Extract the [X, Y] coordinate from the center of the cell holding the provided text.  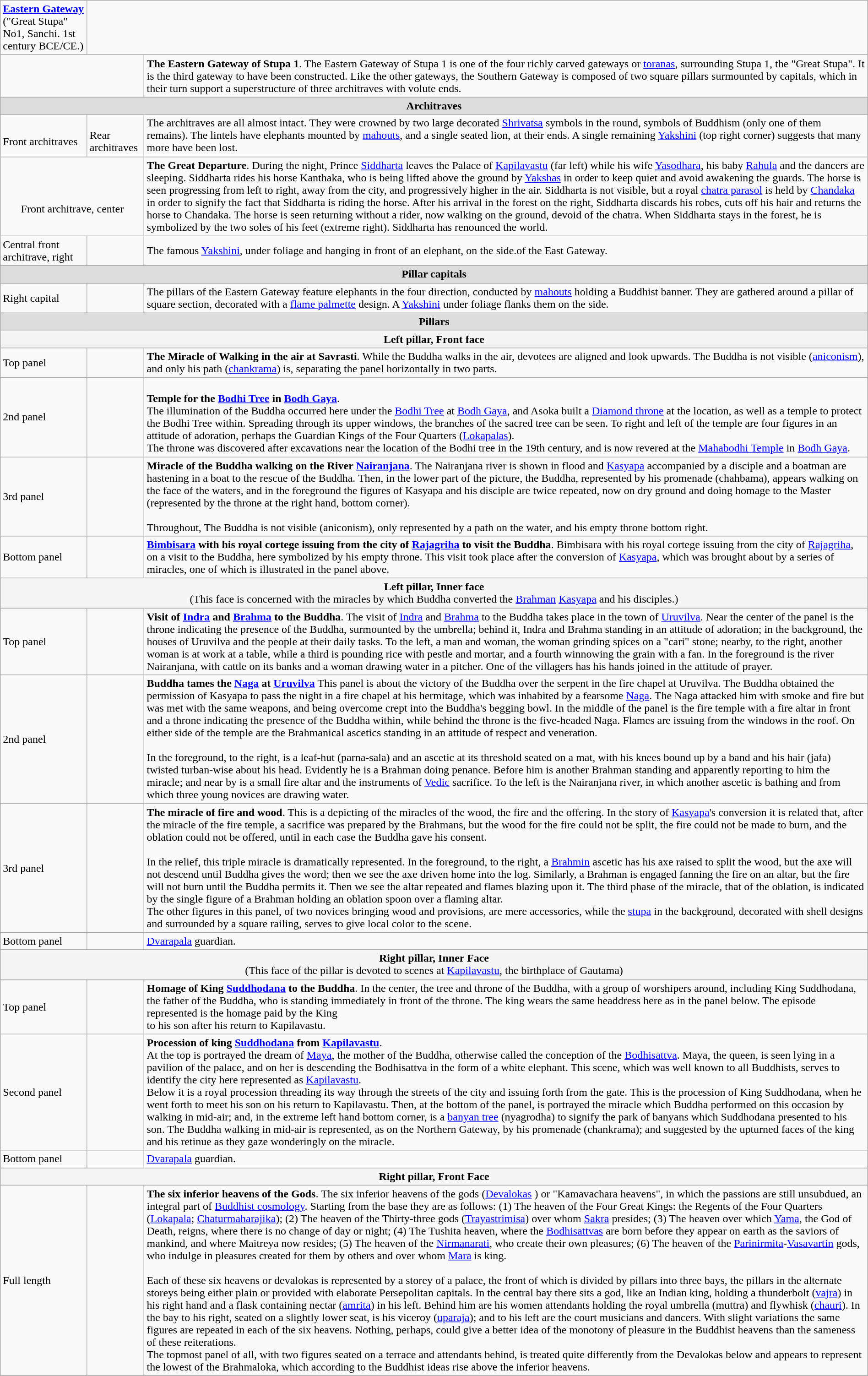
Eastern Gateway("Great Stupa" No1, Sanchi. 1st century BCE/CE.) [44, 27]
The famous Yakshini, under foliage and hanging in front of an elephant, on the side.of the East Gateway. [506, 251]
Pillars [434, 321]
Full length [44, 1280]
Architraves [434, 106]
Central front architrave, right [44, 251]
Second panel [44, 1092]
Pillar capitals [434, 274]
Front architraves [44, 136]
Left pillar, Front face [434, 339]
Right capital [44, 298]
Rear architraves [115, 136]
Front architrave, center [72, 196]
Right pillar, Inner Face(This face of the pillar is devoted to scenes at Kapilavastu, the birthplace of Gautama) [434, 964]
Left pillar, Inner face(This face is concerned with the miracles by which Buddha converted the Brahman Kasyapa and his disciples.) [434, 593]
Right pillar, Front Face [434, 1176]
